Return the (X, Y) coordinate for the center point of the cell that contains the specified text.  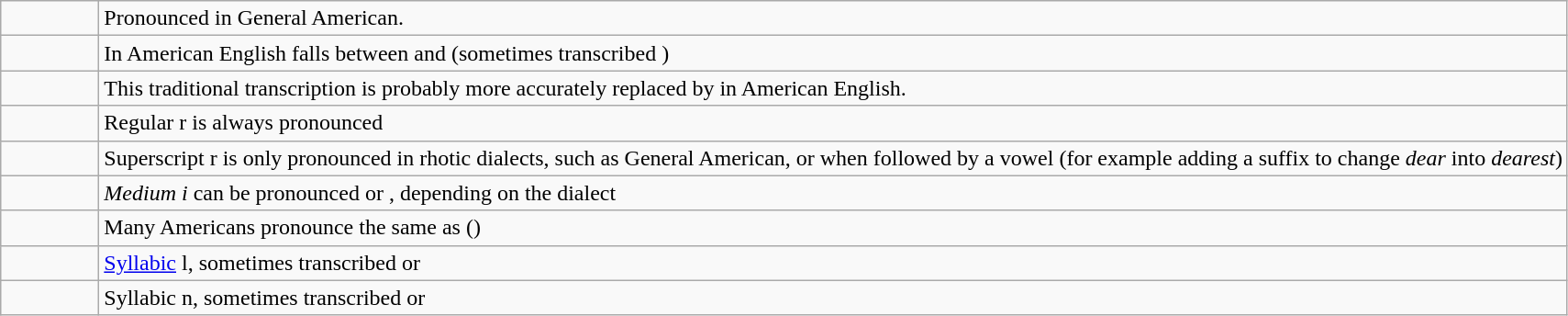
Pronounced in General American. (833, 18)
Syllabic l, sometimes transcribed or (833, 263)
Medium i can be pronounced or , depending on the dialect (833, 193)
Regular r is always pronounced (833, 123)
Syllabic n, sometimes transcribed or (833, 298)
Many Americans pronounce the same as () (833, 228)
In American English falls between and (sometimes transcribed ) (833, 53)
This traditional transcription is probably more accurately replaced by in American English. (833, 88)
